Capture the cell that displays the provided text and extract its [X, Y] central coordinate. 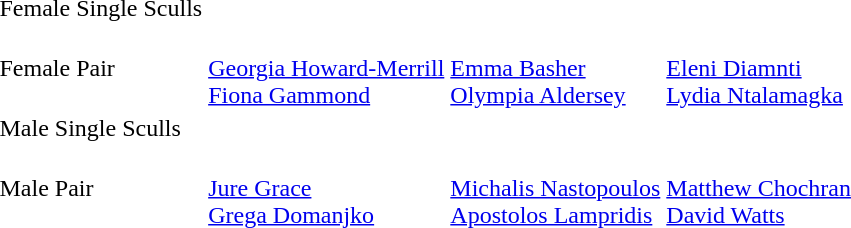
Georgia Howard-MerrillFiona Gammond [326, 68]
Emma BasherOlympia Aldersey [556, 68]
